Determine the [x, y] coordinate at the center of the cell enclosing the given text.  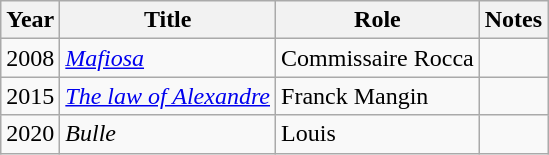
The law of Alexandre [168, 96]
Year [30, 20]
Notes [513, 20]
2015 [30, 96]
Mafiosa [168, 58]
2020 [30, 134]
Franck Mangin [378, 96]
Bulle [168, 134]
Commissaire Rocca [378, 58]
Role [378, 20]
Title [168, 20]
2008 [30, 58]
Louis [378, 134]
